Find where the given text appears and provide that cell's center as [X, Y] coordinate. 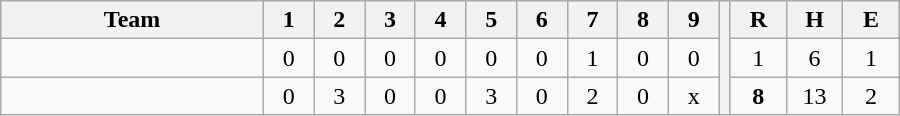
9 [694, 20]
H [814, 20]
Team [132, 20]
13 [814, 96]
7 [592, 20]
R [758, 20]
E [872, 20]
5 [492, 20]
4 [440, 20]
x [694, 96]
